Pinpoint the cell where the given text exists, returning its [x, y] midpoint coordinate. 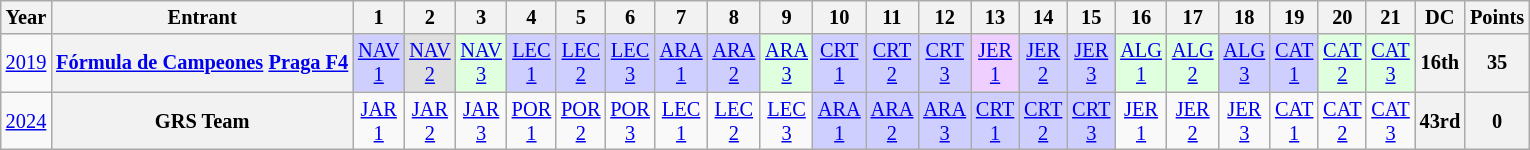
ALG3 [1244, 63]
POR1 [532, 121]
Points [1497, 17]
NAV3 [482, 63]
2024 [26, 121]
12 [944, 17]
13 [995, 17]
DC [1440, 17]
POR2 [580, 121]
16th [1440, 63]
5 [580, 17]
0 [1497, 121]
JAR2 [430, 121]
19 [1294, 17]
9 [786, 17]
16 [1141, 17]
11 [892, 17]
14 [1043, 17]
6 [630, 17]
ALG1 [1141, 63]
15 [1091, 17]
3 [482, 17]
2 [430, 17]
10 [840, 17]
4 [532, 17]
17 [1193, 17]
Entrant [202, 17]
2019 [26, 63]
18 [1244, 17]
Year [26, 17]
JAR1 [378, 121]
JAR3 [482, 121]
43rd [1440, 121]
21 [1390, 17]
35 [1497, 63]
20 [1342, 17]
NAV1 [378, 63]
ALG2 [1193, 63]
7 [682, 17]
GRS Team [202, 121]
1 [378, 17]
NAV2 [430, 63]
Fórmula de Campeones Praga F4 [202, 63]
8 [734, 17]
POR3 [630, 121]
